Pinpoint the cell where the given text exists, returning its (X, Y) midpoint coordinate. 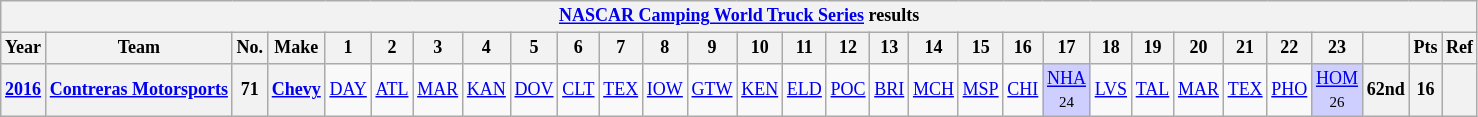
LVS (1110, 90)
21 (1245, 48)
7 (621, 48)
TAL (1152, 90)
MCH (934, 90)
NASCAR Camping World Truck Series results (740, 16)
14 (934, 48)
8 (666, 48)
Chevy (296, 90)
ATL (392, 90)
Contreras Motorsports (138, 90)
Year (24, 48)
3 (438, 48)
9 (712, 48)
23 (1338, 48)
BRI (890, 90)
ELD (805, 90)
DAY (348, 90)
PHO (1290, 90)
KEN (760, 90)
11 (805, 48)
18 (1110, 48)
1 (348, 48)
5 (534, 48)
12 (848, 48)
2 (392, 48)
KAN (486, 90)
4 (486, 48)
22 (1290, 48)
DOV (534, 90)
71 (250, 90)
NHA24 (1067, 90)
10 (760, 48)
6 (578, 48)
13 (890, 48)
MSP (980, 90)
15 (980, 48)
CHI (1023, 90)
CLT (578, 90)
2016 (24, 90)
HOM26 (1338, 90)
IOW (666, 90)
20 (1199, 48)
GTW (712, 90)
17 (1067, 48)
POC (848, 90)
Make (296, 48)
19 (1152, 48)
62nd (1386, 90)
Team (138, 48)
Ref (1460, 48)
Pts (1426, 48)
No. (250, 48)
